Return [x, y] of the center of cell containing provided text 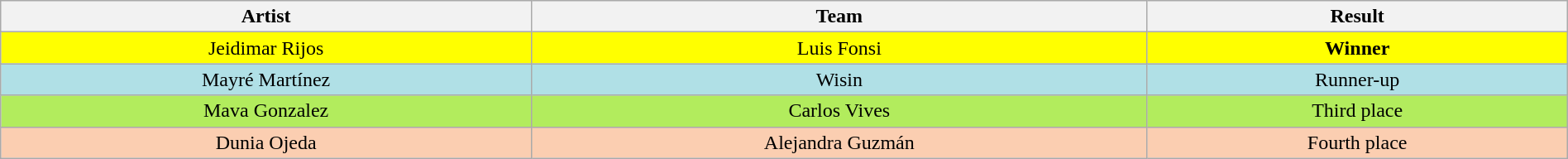
Runner-up [1357, 79]
Carlos Vives [840, 111]
Alejandra Guzmán [840, 142]
Result [1357, 17]
Team [840, 17]
Jeidimar Rijos [266, 48]
Third place [1357, 111]
Artist [266, 17]
Winner [1357, 48]
Mava Gonzalez [266, 111]
Luis Fonsi [840, 48]
Mayré Martínez [266, 79]
Wisin [840, 79]
Fourth place [1357, 142]
Dunia Ojeda [266, 142]
